Output the [x, y] coordinate of the center of the cell containing the given text.  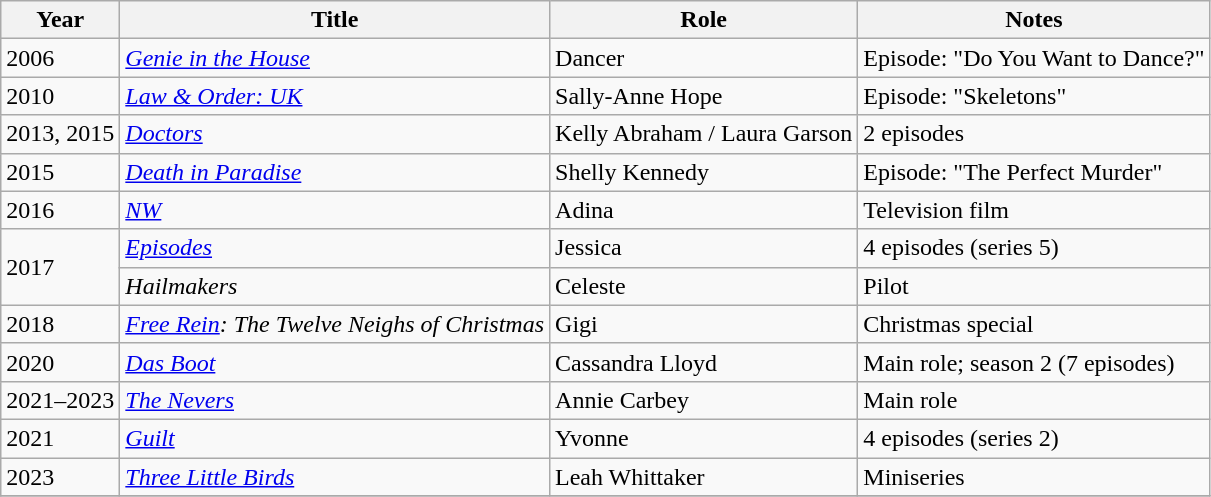
4 episodes (series 5) [1034, 248]
Genie in the House [335, 58]
Episode: "The Perfect Murder" [1034, 172]
2016 [60, 210]
Year [60, 20]
Death in Paradise [335, 172]
Notes [1034, 20]
Pilot [1034, 286]
2021 [60, 438]
2 episodes [1034, 134]
Hailmakers [335, 286]
Jessica [704, 248]
4 episodes (series 2) [1034, 438]
Main role; season 2 (7 episodes) [1034, 362]
Free Rein: The Twelve Neighs of Christmas [335, 324]
Gigi [704, 324]
Three Little Birds [335, 477]
Christmas special [1034, 324]
Miniseries [1034, 477]
Annie Carbey [704, 400]
Shelly Kennedy [704, 172]
Title [335, 20]
Adina [704, 210]
Sally-Anne Hope [704, 96]
2015 [60, 172]
2021–2023 [60, 400]
Kelly Abraham / Laura Garson [704, 134]
Das Boot [335, 362]
Law & Order: UK [335, 96]
NW [335, 210]
Episode: "Do You Want to Dance?" [1034, 58]
Doctors [335, 134]
Guilt [335, 438]
Cassandra Lloyd [704, 362]
Main role [1034, 400]
2023 [60, 477]
The Nevers [335, 400]
Episodes [335, 248]
2006 [60, 58]
2017 [60, 267]
2013, 2015 [60, 134]
2010 [60, 96]
Dancer [704, 58]
Yvonne [704, 438]
Role [704, 20]
Celeste [704, 286]
Television film [1034, 210]
2018 [60, 324]
Episode: "Skeletons" [1034, 96]
Leah Whittaker [704, 477]
2020 [60, 362]
